Scan for the cell matching the given text and deliver its [X, Y] coordinate at center. 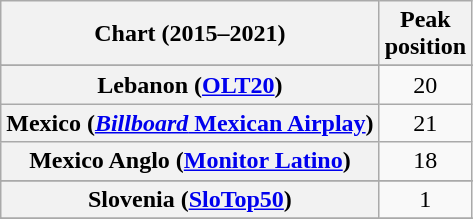
20 [425, 85]
Lebanon (OLT20) [190, 85]
Mexico Anglo (Monitor Latino) [190, 161]
1 [425, 199]
Peakposition [425, 34]
Chart (2015–2021) [190, 34]
18 [425, 161]
Slovenia (SloTop50) [190, 199]
Mexico (Billboard Mexican Airplay) [190, 123]
21 [425, 123]
